Provide the (X, Y) coordinate of the cell's center where the given text is located.  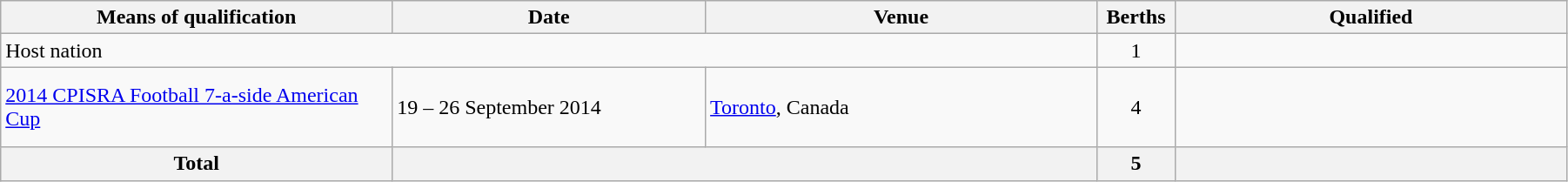
4 (1136, 107)
2014 CPISRA Football 7-a-side American Cup (197, 107)
Qualified (1370, 17)
Means of qualification (197, 17)
Venue (901, 17)
1 (1136, 51)
Berths (1136, 17)
Date (549, 17)
Host nation (549, 51)
5 (1136, 164)
Toronto, Canada (901, 107)
Total (197, 164)
19 – 26 September 2014 (549, 107)
